Identify which cell holds the provided text, then report its [x, y] central coordinate. 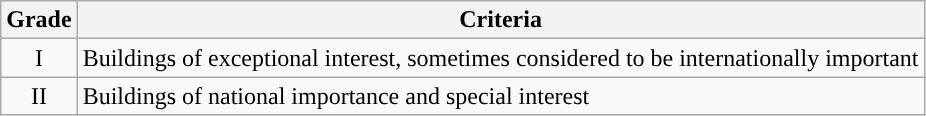
II [39, 96]
Criteria [500, 20]
Buildings of exceptional interest, sometimes considered to be internationally important [500, 58]
Grade [39, 20]
I [39, 58]
Buildings of national importance and special interest [500, 96]
